Return [x, y] of the center of cell containing provided text 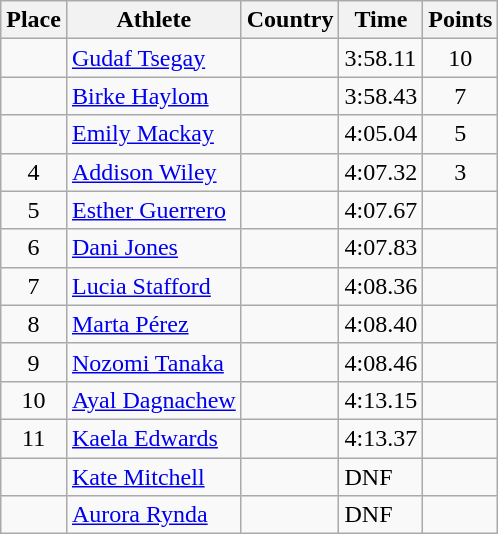
6 [34, 248]
3:58.11 [381, 58]
4:07.32 [381, 172]
Esther Guerrero [154, 210]
4:05.04 [381, 134]
Lucia Stafford [154, 286]
Athlete [154, 20]
Dani Jones [154, 248]
Gudaf Tsegay [154, 58]
3 [460, 172]
Time [381, 20]
8 [34, 324]
4:13.15 [381, 400]
4:08.40 [381, 324]
Birke Haylom [154, 96]
9 [34, 362]
4:07.83 [381, 248]
Points [460, 20]
4:08.36 [381, 286]
11 [34, 438]
4:13.37 [381, 438]
Kaela Edwards [154, 438]
Nozomi Tanaka [154, 362]
Emily Mackay [154, 134]
Country [290, 20]
Aurora Rynda [154, 515]
4:07.67 [381, 210]
Marta Pérez [154, 324]
Kate Mitchell [154, 477]
Addison Wiley [154, 172]
Ayal Dagnachew [154, 400]
Place [34, 20]
3:58.43 [381, 96]
4 [34, 172]
4:08.46 [381, 362]
